Output the [X, Y] coordinate of the center of the cell containing the given text.  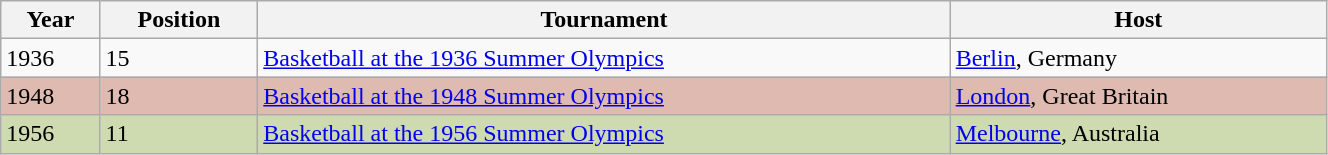
11 [179, 134]
15 [179, 58]
Host [1138, 20]
Berlin, Germany [1138, 58]
1936 [50, 58]
Melbourne, Australia [1138, 134]
Position [179, 20]
Year [50, 20]
Basketball at the 1948 Summer Olympics [604, 96]
London, Great Britain [1138, 96]
Tournament [604, 20]
18 [179, 96]
1948 [50, 96]
Basketball at the 1936 Summer Olympics [604, 58]
1956 [50, 134]
Basketball at the 1956 Summer Olympics [604, 134]
